Pinpoint the cell where the given text exists, returning its [X, Y] midpoint coordinate. 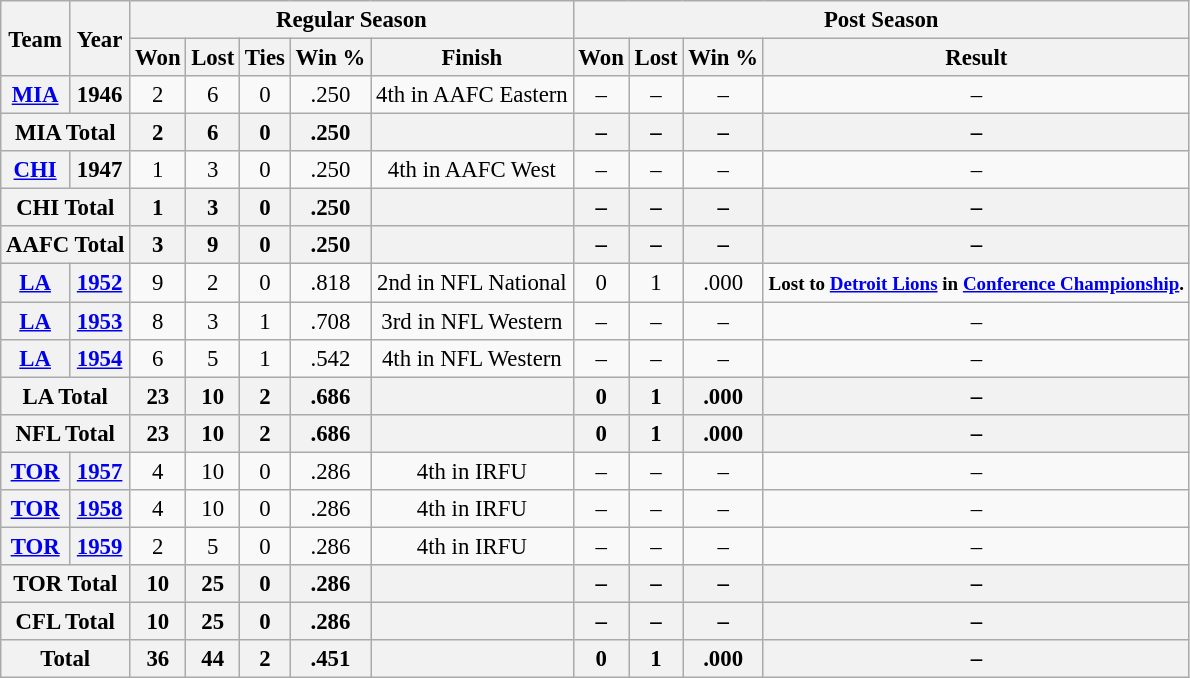
4th in AAFC West [472, 170]
1952 [100, 283]
Ties [266, 58]
1946 [100, 95]
.451 [330, 659]
1954 [100, 358]
Total [66, 659]
4th in AAFC Eastern [472, 95]
44 [213, 659]
.542 [330, 358]
3rd in NFL Western [472, 321]
1947 [100, 170]
Finish [472, 58]
4th in NFL Western [472, 358]
1958 [100, 509]
Year [100, 38]
TOR Total [66, 584]
CHI [36, 170]
1953 [100, 321]
AAFC Total [66, 245]
Result [976, 58]
.708 [330, 321]
.818 [330, 283]
36 [158, 659]
MIA Total [66, 133]
Team [36, 38]
Lost to Detroit Lions in Conference Championship. [976, 283]
Regular Season [352, 20]
1959 [100, 546]
CFL Total [66, 621]
NFL Total [66, 433]
MIA [36, 95]
8 [158, 321]
CHI Total [66, 208]
2nd in NFL National [472, 283]
Post Season [881, 20]
1957 [100, 471]
LA Total [66, 396]
